Determine the (x, y) coordinate at the center of the cell enclosing the given text.  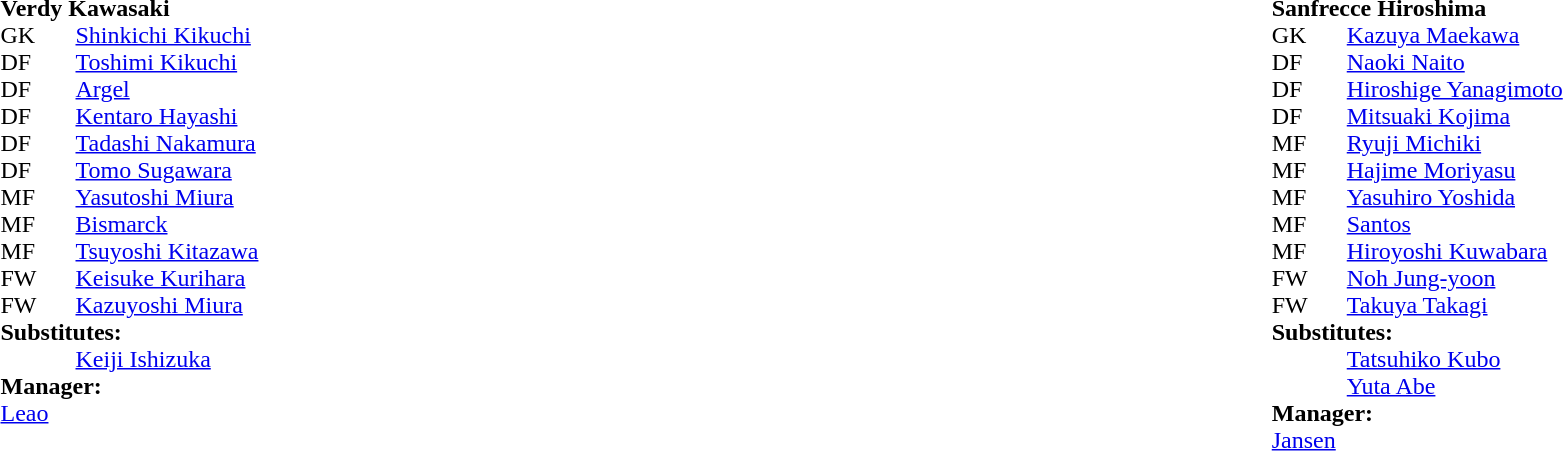
Santos (1455, 224)
Hiroshige Yanagimoto (1455, 90)
Tsuyoshi Kitazawa (168, 252)
Yasuhiro Yoshida (1455, 198)
Yasutoshi Miura (168, 198)
Toshimi Kikuchi (168, 62)
Hiroyoshi Kuwabara (1455, 252)
Noh Jung-yoon (1455, 278)
Yuta Abe (1455, 386)
Ryuji Michiki (1455, 144)
Kazuya Maekawa (1455, 36)
Leao (129, 414)
Tadashi Nakamura (168, 144)
Tatsuhiko Kubo (1455, 360)
Shinkichi Kikuchi (168, 36)
Hajime Moriyasu (1455, 170)
Naoki Naito (1455, 62)
Bismarck (168, 224)
Keiji Ishizuka (168, 360)
Kazuyoshi Miura (168, 306)
Mitsuaki Kojima (1455, 116)
Keisuke Kurihara (168, 278)
Takuya Takagi (1455, 306)
Argel (168, 90)
Kentaro Hayashi (168, 116)
Tomo Sugawara (168, 170)
